Pinpoint the cell where the given text exists, returning its [x, y] midpoint coordinate. 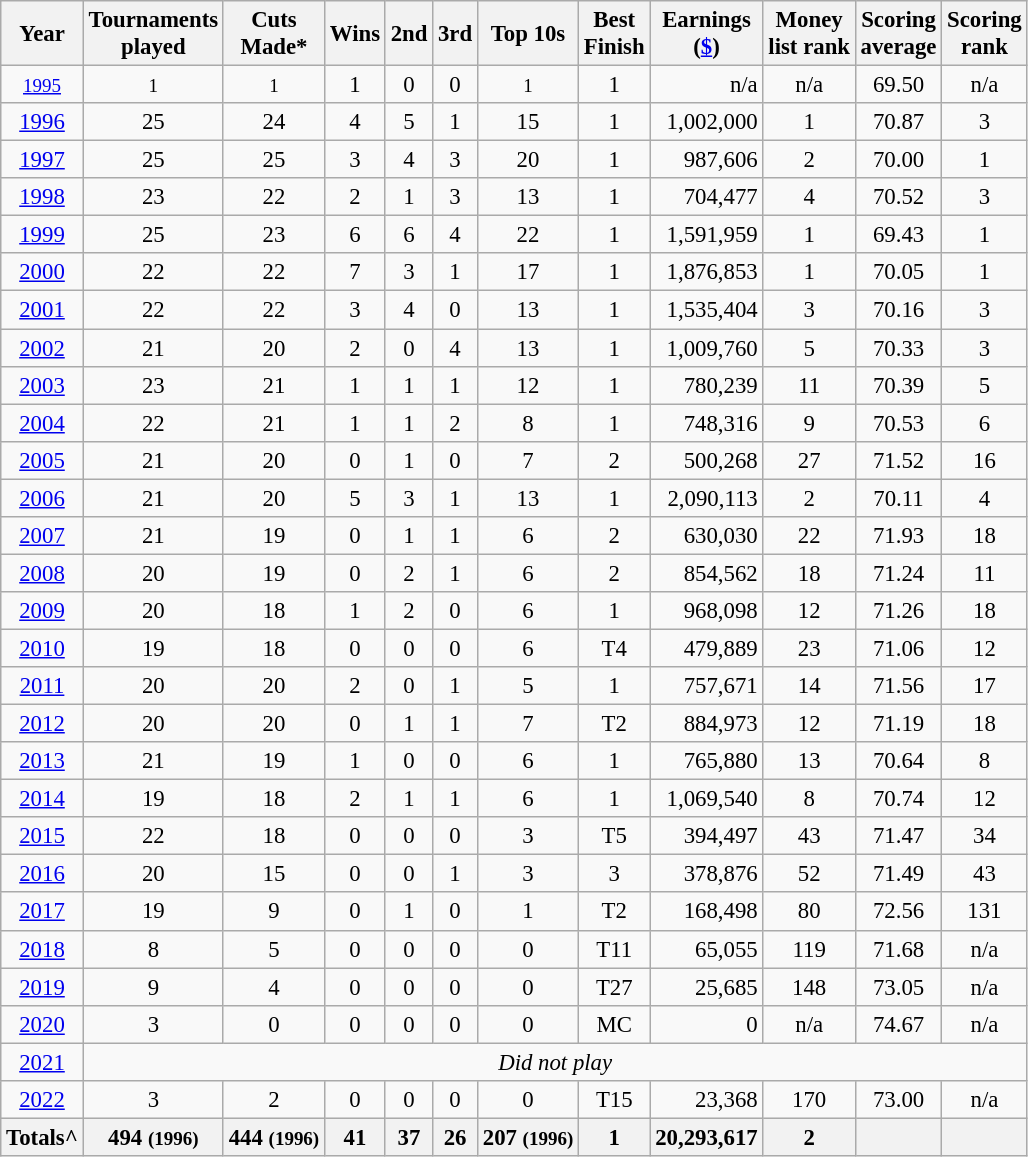
69.43 [898, 235]
2016 [42, 874]
2005 [42, 460]
2nd [408, 34]
34 [984, 836]
20,293,617 [706, 1137]
2009 [42, 611]
74.67 [898, 1024]
Earnings($) [706, 34]
494 (1996) [153, 1137]
16 [984, 460]
T15 [614, 1100]
168,498 [706, 912]
2020 [42, 1024]
MC [614, 1024]
987,606 [706, 160]
70.52 [898, 197]
65,055 [706, 949]
1995 [42, 85]
24 [274, 122]
Year [42, 34]
70.87 [898, 122]
1,591,959 [706, 235]
Cuts Made* [274, 34]
71.52 [898, 460]
Best Finish [614, 34]
2022 [42, 1100]
2,090,113 [706, 498]
71.68 [898, 949]
765,880 [706, 761]
80 [809, 912]
71.19 [898, 724]
71.24 [898, 573]
119 [809, 949]
T27 [614, 987]
70.11 [898, 498]
27 [809, 460]
70.16 [898, 310]
170 [809, 1100]
378,876 [706, 874]
148 [809, 987]
2011 [42, 686]
71.56 [898, 686]
1999 [42, 235]
2003 [42, 385]
2007 [42, 536]
41 [354, 1137]
2018 [42, 949]
73.05 [898, 987]
2019 [42, 987]
2002 [42, 348]
T4 [614, 648]
1998 [42, 197]
2001 [42, 310]
1996 [42, 122]
70.74 [898, 799]
2000 [42, 273]
2015 [42, 836]
2021 [42, 1062]
70.05 [898, 273]
72.56 [898, 912]
2010 [42, 648]
2008 [42, 573]
70.33 [898, 348]
71.49 [898, 874]
37 [408, 1137]
780,239 [706, 385]
854,562 [706, 573]
2014 [42, 799]
71.93 [898, 536]
71.06 [898, 648]
394,497 [706, 836]
Scoring average [898, 34]
Totals^ [42, 1137]
131 [984, 912]
704,477 [706, 197]
26 [456, 1137]
884,973 [706, 724]
500,268 [706, 460]
Wins [354, 34]
70.64 [898, 761]
1,002,000 [706, 122]
968,098 [706, 611]
52 [809, 874]
Scoringrank [984, 34]
1,876,853 [706, 273]
Top 10s [528, 34]
Moneylist rank [809, 34]
2017 [42, 912]
3rd [456, 34]
757,671 [706, 686]
69.50 [898, 85]
444 (1996) [274, 1137]
748,316 [706, 423]
479,889 [706, 648]
Did not play [555, 1062]
25,685 [706, 987]
630,030 [706, 536]
207 (1996) [528, 1137]
1,069,540 [706, 799]
2004 [42, 423]
1,009,760 [706, 348]
71.47 [898, 836]
23,368 [706, 1100]
Tournamentsplayed [153, 34]
T11 [614, 949]
73.00 [898, 1100]
71.26 [898, 611]
1,535,404 [706, 310]
2013 [42, 761]
T5 [614, 836]
70.39 [898, 385]
1997 [42, 160]
2006 [42, 498]
2012 [42, 724]
70.53 [898, 423]
14 [809, 686]
70.00 [898, 160]
